Identify which cell holds the provided text, then report its [X, Y] central coordinate. 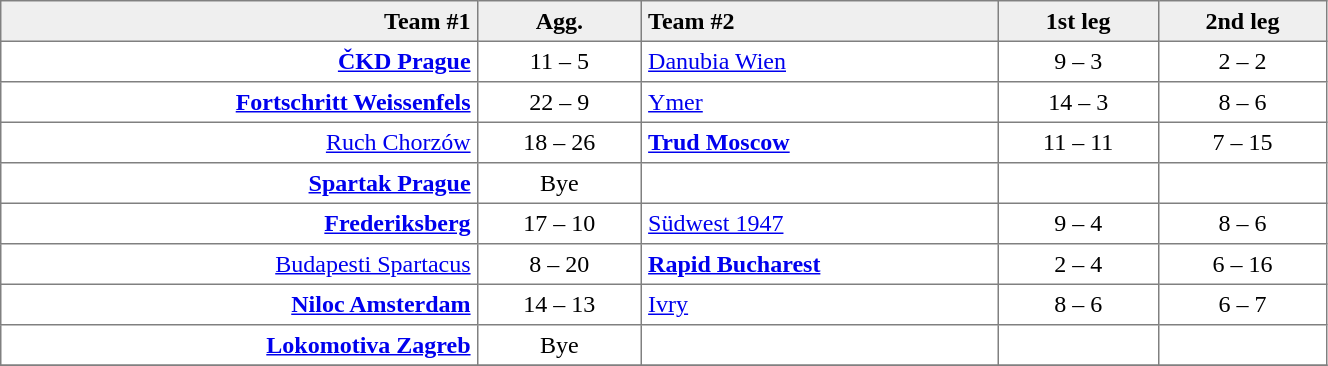
14 – 13 [559, 304]
Lokomotiva Zagreb [240, 345]
ČKD Prague [240, 61]
Frederiksberg [240, 223]
Trud Moscow [819, 142]
11 – 11 [1078, 142]
Danubia Wien [819, 61]
2nd leg [1242, 21]
Ruch Chorzów [240, 142]
Ivry [819, 304]
Fortschritt Weissenfels [240, 102]
Südwest 1947 [819, 223]
9 – 4 [1078, 223]
Team #2 [819, 21]
Niloc Amsterdam [240, 304]
Team #1 [240, 21]
Rapid Bucharest [819, 264]
11 – 5 [559, 61]
14 – 3 [1078, 102]
2 – 2 [1242, 61]
Budapesti Spartacus [240, 264]
9 – 3 [1078, 61]
18 – 26 [559, 142]
6 – 7 [1242, 304]
2 – 4 [1078, 264]
1st leg [1078, 21]
6 – 16 [1242, 264]
22 – 9 [559, 102]
8 – 20 [559, 264]
Agg. [559, 21]
17 – 10 [559, 223]
Ymer [819, 102]
7 – 15 [1242, 142]
Spartak Prague [240, 183]
